Scan for the cell matching the given text and deliver its (X, Y) coordinate at center. 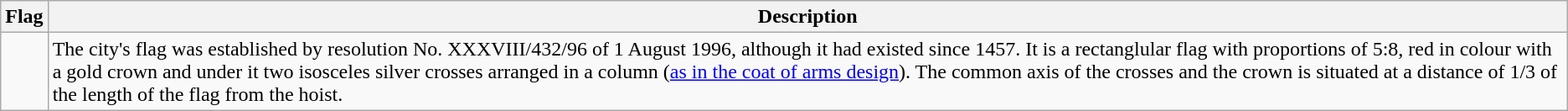
Flag (24, 17)
Description (807, 17)
